Determine the [X, Y] coordinate at the center of the cell enclosing the given text.  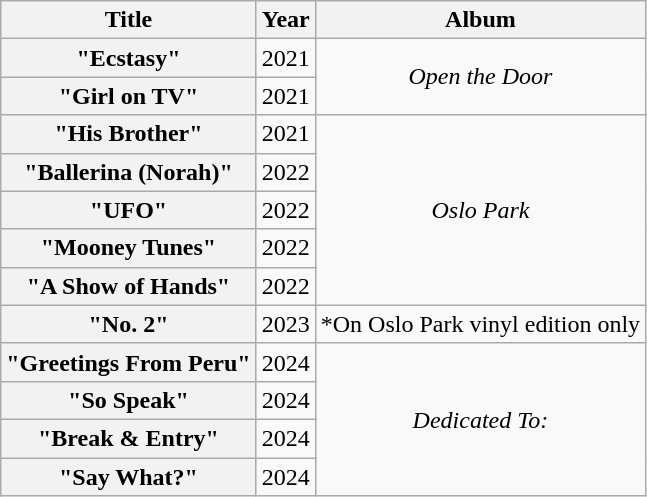
"Break & Entry" [128, 438]
"Ballerina (Norah)" [128, 172]
"UFO" [128, 210]
"No. 2" [128, 324]
Oslo Park [480, 210]
Title [128, 20]
Dedicated To: [480, 419]
*On Oslo Park vinyl edition only [480, 324]
"Say What?" [128, 477]
"Mooney Tunes" [128, 248]
"So Speak" [128, 400]
"A Show of Hands" [128, 286]
Open the Door [480, 77]
"Ecstasy" [128, 58]
"Greetings From Peru" [128, 362]
"Girl on TV" [128, 96]
2023 [286, 324]
Album [480, 20]
"His Brother" [128, 134]
Year [286, 20]
